Locate the cell with the specified text and output its (x, y) center coordinate. 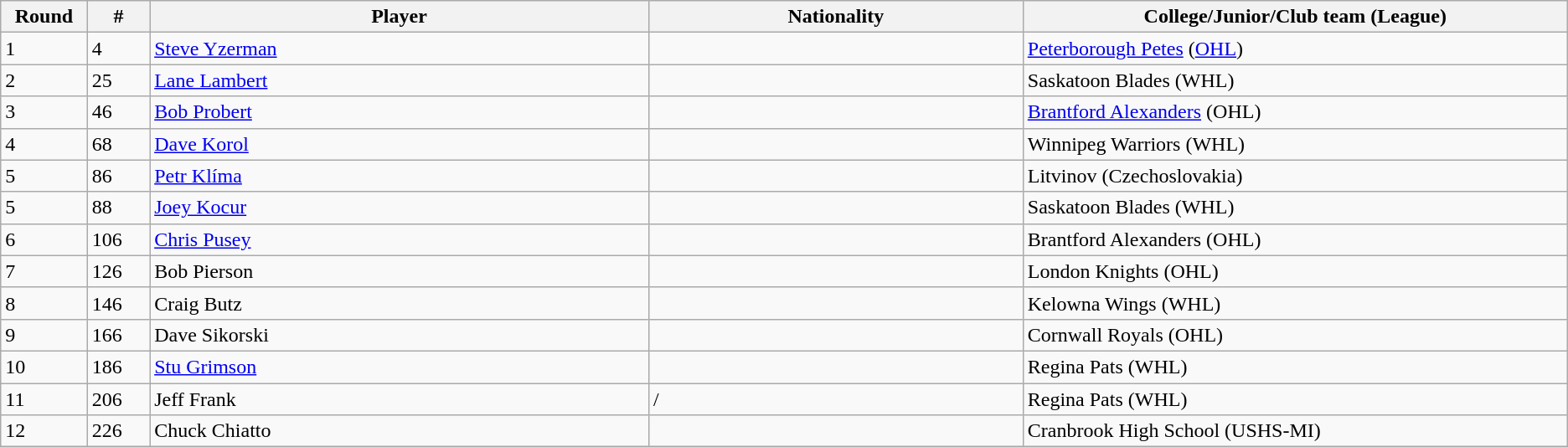
9 (44, 335)
Player (400, 17)
11 (44, 399)
7 (44, 271)
# (118, 17)
3 (44, 112)
Kelowna Wings (WHL) (1295, 303)
Winnipeg Warriors (WHL) (1295, 144)
Bob Pierson (400, 271)
London Knights (OHL) (1295, 271)
Joey Kocur (400, 208)
Dave Sikorski (400, 335)
Round (44, 17)
Litvinov (Czechoslovakia) (1295, 176)
Cornwall Royals (OHL) (1295, 335)
126 (118, 271)
Chuck Chiatto (400, 431)
Peterborough Petes (OHL) (1295, 49)
146 (118, 303)
Stu Grimson (400, 367)
Craig Butz (400, 303)
186 (118, 367)
46 (118, 112)
206 (118, 399)
Dave Korol (400, 144)
88 (118, 208)
Petr Klíma (400, 176)
226 (118, 431)
/ (836, 399)
Chris Pusey (400, 239)
Lane Lambert (400, 80)
Jeff Frank (400, 399)
6 (44, 239)
166 (118, 335)
86 (118, 176)
2 (44, 80)
10 (44, 367)
Cranbrook High School (USHS-MI) (1295, 431)
106 (118, 239)
College/Junior/Club team (League) (1295, 17)
Steve Yzerman (400, 49)
Nationality (836, 17)
68 (118, 144)
1 (44, 49)
Bob Probert (400, 112)
8 (44, 303)
25 (118, 80)
12 (44, 431)
